Scan for the cell matching the given text and deliver its (X, Y) coordinate at center. 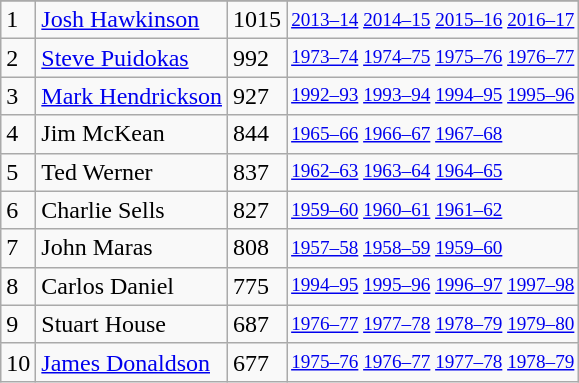
1973–74 1974–75 1975–76 1976–77 (433, 58)
2 (18, 58)
1962–63 1963–64 1964–65 (433, 172)
Carlos Daniel (132, 286)
8 (18, 286)
Stuart House (132, 324)
808 (258, 248)
Charlie Sells (132, 210)
9 (18, 324)
687 (258, 324)
1 (18, 20)
7 (18, 248)
James Donaldson (132, 362)
Josh Hawkinson (132, 20)
5 (18, 172)
1965–66 1966–67 1967–68 (433, 134)
Mark Hendrickson (132, 96)
1976–77 1977–78 1978–79 1979–80 (433, 324)
1015 (258, 20)
837 (258, 172)
1994–95 1995–96 1996–97 1997–98 (433, 286)
844 (258, 134)
6 (18, 210)
1957–58 1958–59 1959–60 (433, 248)
2013–14 2014–15 2015–16 2016–17 (433, 20)
Ted Werner (132, 172)
1992–93 1993–94 1994–95 1995–96 (433, 96)
John Maras (132, 248)
10 (18, 362)
Steve Puidokas (132, 58)
1959–60 1960–61 1961–62 (433, 210)
775 (258, 286)
927 (258, 96)
677 (258, 362)
3 (18, 96)
827 (258, 210)
1975–76 1976–77 1977–78 1978–79 (433, 362)
992 (258, 58)
Jim McKean (132, 134)
4 (18, 134)
